For the text-containing cell, return its midpoint in (X, Y) coordinate format. 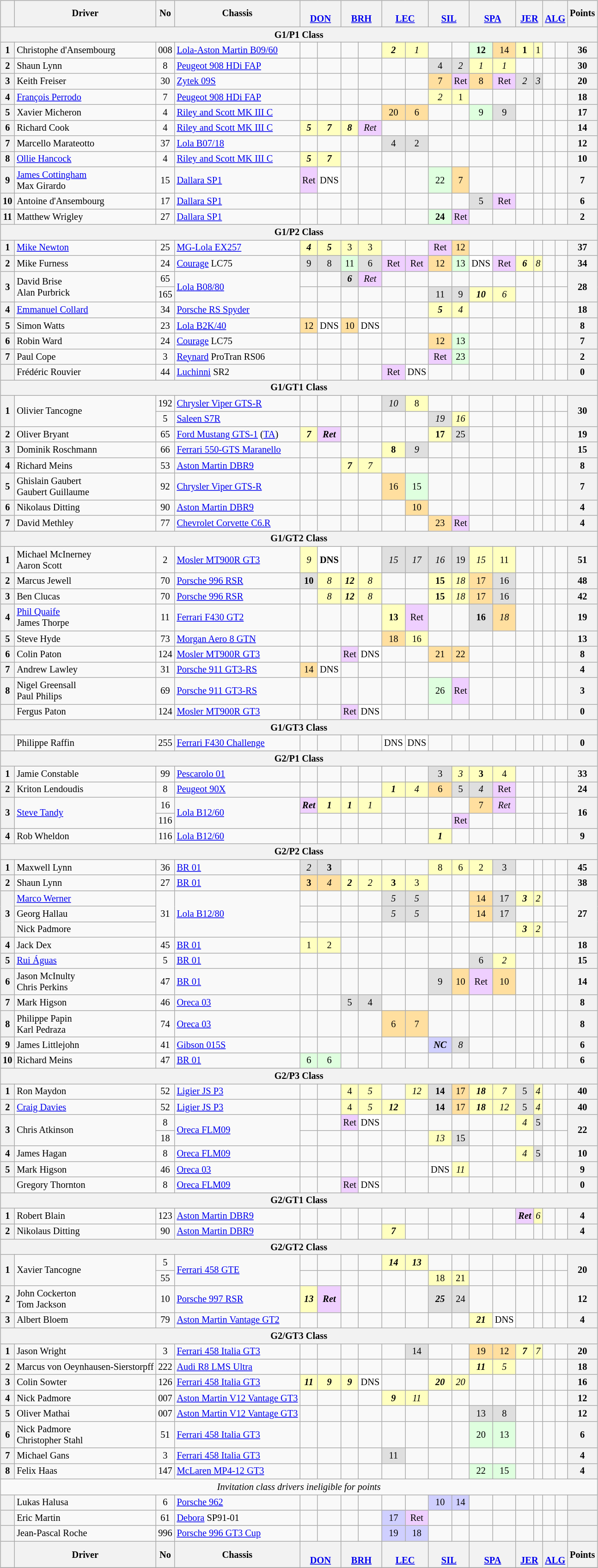
Emmanuel Collard (85, 310)
James Littlejohn (85, 1045)
Michael McInerney Aaron Scott (85, 560)
69 (165, 691)
McLaren MP4-12 GT3 (238, 1471)
Steve Tandy (85, 813)
Saleen S7R (238, 419)
Gibson 015S (238, 1045)
G1/GT2 Class (299, 539)
Frédéric Rouvier (85, 372)
Fergus Paton (85, 712)
G2/P2 Class (299, 852)
David Brise Alan Purbrick (85, 286)
Porsche RS Spyder (238, 310)
Robert Blain (85, 1216)
Chris Atkinson (85, 1131)
G1/GT3 Class (299, 727)
Reynard ProTran RS06 (238, 357)
61 (165, 1518)
Colin Paton (85, 654)
G1/P2 Class (299, 232)
123 (165, 1216)
G1/GT1 Class (299, 388)
Peugeot 90X (238, 790)
NC (440, 1045)
John Cockerton Tom Jackson (85, 1299)
41 (165, 1045)
Nigel Greensall Paul Philips (85, 691)
33 (582, 774)
48 (582, 581)
Michael Gans (85, 1456)
53 (165, 466)
Debora SP91-01 (238, 1518)
Marcus von Oeynhausen-Sierstorpff (85, 1367)
77 (165, 523)
Marcus Jewell (85, 581)
Jack Dex (85, 945)
Ron Maydon (85, 1092)
Ford Mustang GTS-1 (TA) (238, 435)
66 (165, 450)
73 (165, 639)
Andrew Lawley (85, 670)
147 (165, 1471)
Chevrolet Corvette C6.R (238, 523)
Philippe Papin Karl Pedraza (85, 1024)
Rob Wheldon (85, 836)
G2/P1 Class (299, 759)
Matthew Wrigley (85, 217)
G1/P1 Class (299, 35)
Xavier Tancogne (85, 1270)
Dominik Roschmann (85, 450)
192 (165, 403)
28 (582, 286)
Rui Águas (85, 961)
Lola B2K/40 (238, 326)
44 (165, 372)
Ollie Hancock (85, 159)
Paul Cope (85, 357)
Ferrari F430 Challenge (238, 743)
Marcello Marateotto (85, 144)
Jean-Pascal Roche (85, 1533)
222 (165, 1367)
Lola B08/80 (238, 286)
996 (165, 1533)
42 (582, 597)
James Hagan (85, 1154)
Aston Martin Vantage GT2 (238, 1320)
Pescarolo 01 (238, 774)
79 (165, 1320)
Luchinni SR2 (238, 372)
G2/GT1 Class (299, 1200)
Morgan Aero 8 GTN (238, 639)
55 (165, 1278)
Lola-Aston Martin B09/60 (238, 50)
G2/GT3 Class (299, 1336)
MG-Lola EX257 (238, 248)
92 (165, 487)
Porsche 996 GT3 Cup (238, 1533)
Zytek 09S (238, 81)
Simon Watts (85, 326)
Keith Freiser (85, 81)
Ferrari 458 GTE (238, 1270)
G2/P3 Class (299, 1076)
165 (165, 295)
99 (165, 774)
Phil Quaife James Thorpe (85, 618)
Mike Furness (85, 263)
Ferrari 550-GTS Maranello (238, 450)
Jason McInulty Chris Perkins (85, 982)
Ghislain Gaubert Gaubert Guillaume (85, 487)
Eric Martin (85, 1518)
Gregory Thornton (85, 1185)
Antoine d'Ansembourg (85, 201)
008 (165, 50)
Nick Padmore Christopher Stahl (85, 1435)
David Methley (85, 523)
Felix Haas (85, 1471)
Robin Ward (85, 341)
Lola B07/18 (238, 144)
255 (165, 743)
Albert Bloem (85, 1320)
Oliver Bryant (85, 435)
Philippe Raffin (85, 743)
Kriton Lendoudis (85, 790)
Craig Davies (85, 1107)
38 (582, 883)
Mike Newton (85, 248)
Ferrari F430 GT2 (238, 618)
Georg Hallau (85, 914)
Jason Wright (85, 1351)
Lukas Halusa (85, 1502)
Maxwell Lynn (85, 867)
Steve Hyde (85, 639)
126 (165, 1382)
26 (440, 691)
Lola B12/80 (238, 914)
Porsche 997 RSR (238, 1299)
Ben Clucas (85, 597)
74 (165, 1024)
Xavier Micheron (85, 113)
Oliver Mathai (85, 1414)
G2/GT2 Class (299, 1247)
Audi R8 LMS Ultra (238, 1367)
Richard Cook (85, 128)
Jamie Constable (85, 774)
Porsche 962 (238, 1502)
Invitation class drivers ineligible for points (299, 1487)
James Cottingham Max Girardo (85, 180)
Colin Sowter (85, 1382)
François Perrodo (85, 97)
Christophe d'Ansembourg (85, 50)
Marco Werner (85, 898)
Olivier Tancogne (85, 411)
